Capture the cell that displays the provided text and extract its [X, Y] central coordinate. 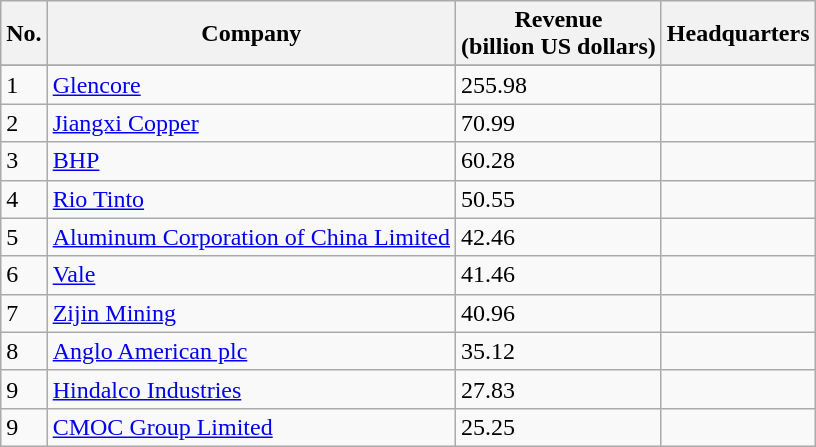
BHP [251, 161]
Hindalco Industries [251, 389]
7 [24, 313]
25.25 [559, 427]
50.55 [559, 199]
2 [24, 123]
Jiangxi Copper [251, 123]
8 [24, 351]
41.46 [559, 275]
Glencore [251, 85]
3 [24, 161]
40.96 [559, 313]
4 [24, 199]
60.28 [559, 161]
Rio Tinto [251, 199]
5 [24, 237]
Aluminum Corporation of China Limited [251, 237]
27.83 [559, 389]
70.99 [559, 123]
255.98 [559, 85]
Vale [251, 275]
6 [24, 275]
Zijin Mining [251, 313]
Anglo American plc [251, 351]
42.46 [559, 237]
1 [24, 85]
35.12 [559, 351]
Headquarters [738, 34]
Revenue (billion US dollars) [559, 34]
Company [251, 34]
CMOC Group Limited [251, 427]
No. [24, 34]
